Output the (x, y) coordinate of the center of the cell containing the given text.  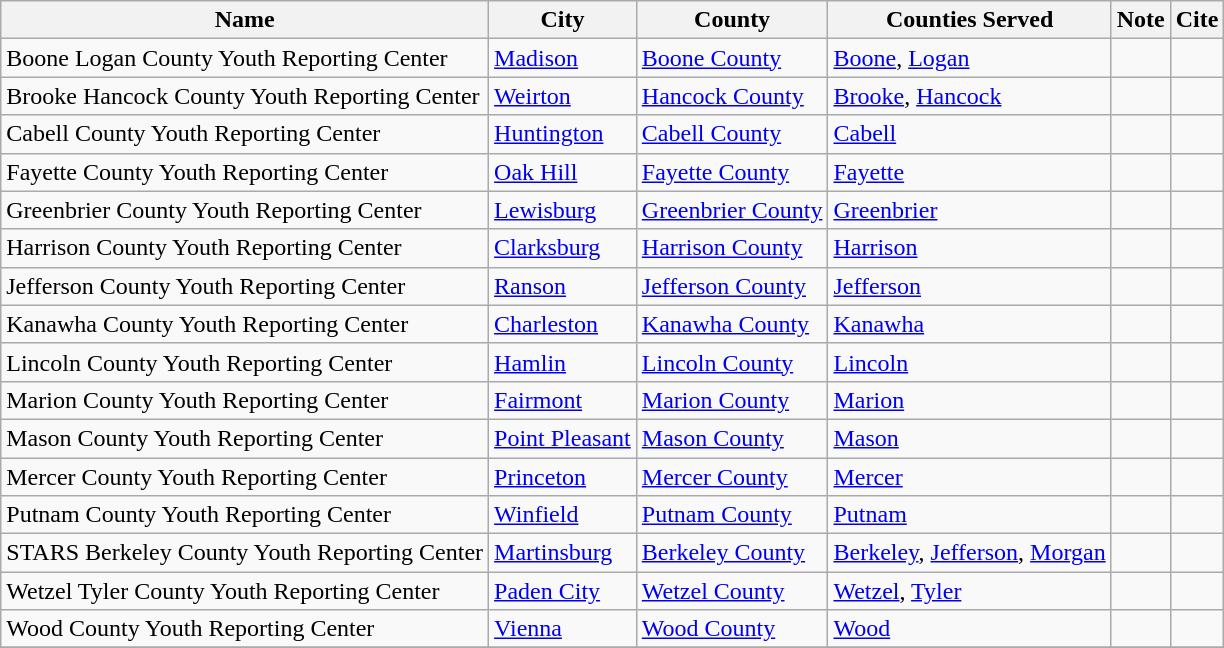
Lincoln (970, 362)
Name (245, 20)
Huntington (563, 134)
Madison (563, 58)
Cite (1197, 20)
Paden City (563, 591)
Boone, Logan (970, 58)
Cabell County (732, 134)
Putnam County Youth Reporting Center (245, 515)
Charleston (563, 324)
Wetzel County (732, 591)
Berkeley County (732, 553)
Ranson (563, 286)
Mercer County (732, 477)
Fayette County Youth Reporting Center (245, 172)
Wood County Youth Reporting Center (245, 629)
Harrison County Youth Reporting Center (245, 248)
Cabell (970, 134)
Wood County (732, 629)
Putnam County (732, 515)
Lewisburg (563, 210)
Brooke, Hancock (970, 96)
STARS Berkeley County Youth Reporting Center (245, 553)
Princeton (563, 477)
Marion County (732, 400)
Mason County (732, 438)
Jefferson County Youth Reporting Center (245, 286)
Harrison (970, 248)
Lincoln County (732, 362)
Greenbrier County (732, 210)
County (732, 20)
Kanawha County (732, 324)
Winfield (563, 515)
Boone County (732, 58)
Clarksburg (563, 248)
Cabell County Youth Reporting Center (245, 134)
Note (1140, 20)
Oak Hill (563, 172)
Weirton (563, 96)
City (563, 20)
Wood (970, 629)
Wetzel Tyler County Youth Reporting Center (245, 591)
Brooke Hancock County Youth Reporting Center (245, 96)
Vienna (563, 629)
Mason (970, 438)
Fairmont (563, 400)
Mercer County Youth Reporting Center (245, 477)
Kanawha (970, 324)
Greenbrier County Youth Reporting Center (245, 210)
Counties Served (970, 20)
Marion County Youth Reporting Center (245, 400)
Marion (970, 400)
Hancock County (732, 96)
Jefferson County (732, 286)
Boone Logan County Youth Reporting Center (245, 58)
Putnam (970, 515)
Mason County Youth Reporting Center (245, 438)
Kanawha County Youth Reporting Center (245, 324)
Fayette (970, 172)
Lincoln County Youth Reporting Center (245, 362)
Martinsburg (563, 553)
Wetzel, Tyler (970, 591)
Greenbrier (970, 210)
Jefferson (970, 286)
Mercer (970, 477)
Hamlin (563, 362)
Harrison County (732, 248)
Point Pleasant (563, 438)
Fayette County (732, 172)
Berkeley, Jefferson, Morgan (970, 553)
